Return [X, Y] of the center of cell containing provided text 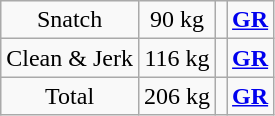
206 kg [176, 96]
Snatch [70, 20]
Total [70, 96]
90 kg [176, 20]
Clean & Jerk [70, 58]
116 kg [176, 58]
